Capture the cell that displays the provided text and extract its (x, y) central coordinate. 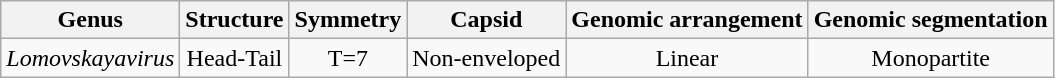
Head-Tail (234, 58)
Symmetry (348, 20)
Structure (234, 20)
Genomic arrangement (687, 20)
Non-enveloped (486, 58)
Genomic segmentation (930, 20)
Lomovskayavirus (90, 58)
Monopartite (930, 58)
Genus (90, 20)
T=7 (348, 58)
Linear (687, 58)
Capsid (486, 20)
